Output the (x, y) coordinate of the center of the cell containing the given text.  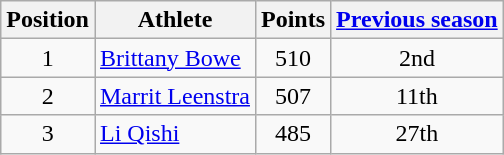
27th (418, 134)
3 (48, 134)
2nd (418, 58)
Previous season (418, 20)
Marrit Leenstra (174, 96)
1 (48, 58)
Brittany Bowe (174, 58)
Athlete (174, 20)
11th (418, 96)
2 (48, 96)
Position (48, 20)
Li Qishi (174, 134)
507 (292, 96)
485 (292, 134)
Points (292, 20)
510 (292, 58)
